From the cell containing the given text, extract its center point as (X, Y) coordinate. 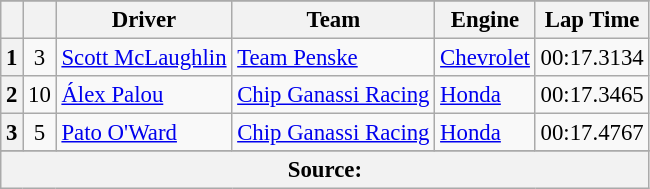
5 (40, 133)
Pato O'Ward (144, 133)
Chevrolet (485, 58)
Engine (485, 20)
00:17.3465 (592, 95)
00:17.4767 (592, 133)
00:17.3134 (592, 58)
Álex Palou (144, 95)
Lap Time (592, 20)
Driver (144, 20)
10 (40, 95)
2 (12, 95)
Scott McLaughlin (144, 58)
Team (334, 20)
Source: (325, 170)
Team Penske (334, 58)
1 (12, 58)
